Find where the given text appears and provide that cell's center as [x, y] coordinate. 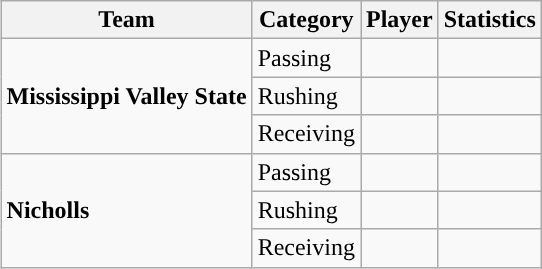
Team [126, 20]
Category [306, 20]
Nicholls [126, 210]
Player [399, 20]
Mississippi Valley State [126, 96]
Statistics [490, 20]
